Detect which cell encompasses the target text, then output its (X, Y) center coordinate. 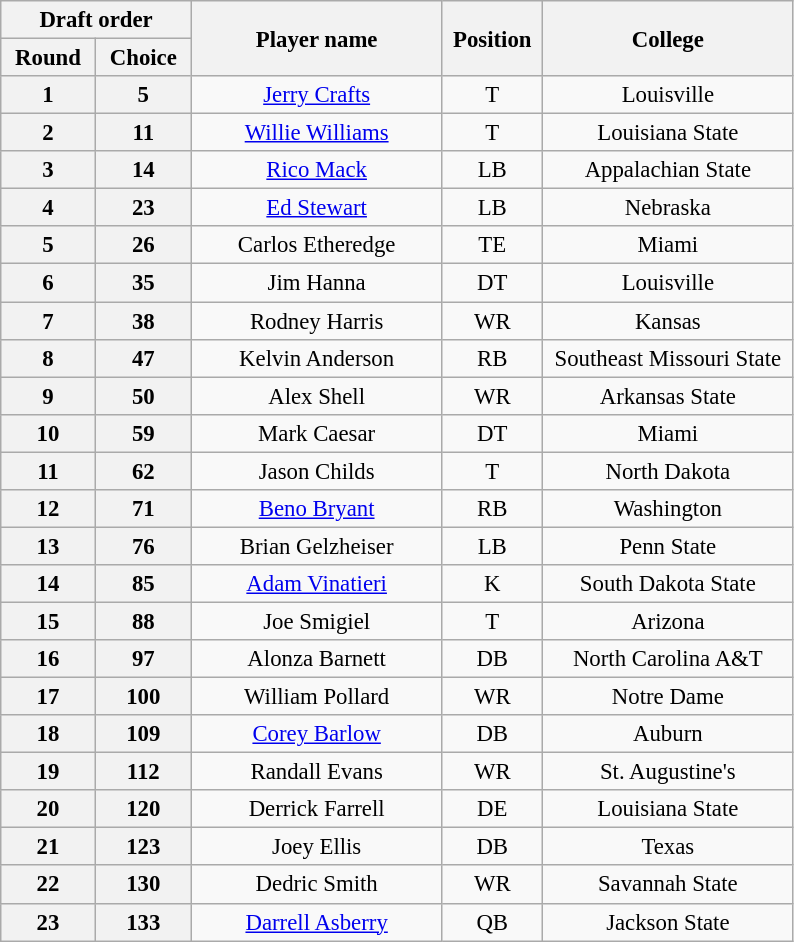
Position (492, 38)
South Dakota State (668, 584)
Southeast Missouri State (668, 358)
Beno Bryant (316, 509)
130 (143, 885)
Jerry Crafts (316, 95)
Joe Smigiel (316, 621)
Rodney Harris (316, 321)
4 (48, 208)
Texas (668, 847)
Penn State (668, 546)
26 (143, 245)
133 (143, 922)
William Pollard (316, 697)
Carlos Etheredge (316, 245)
Draft order (96, 20)
123 (143, 847)
76 (143, 546)
TE (492, 245)
Alex Shell (316, 396)
Darrell Asberry (316, 922)
Ed Stewart (316, 208)
North Carolina A&T (668, 659)
22 (48, 885)
12 (48, 509)
13 (48, 546)
2 (48, 133)
Auburn (668, 734)
9 (48, 396)
Round (48, 58)
62 (143, 471)
K (492, 584)
DE (492, 809)
18 (48, 734)
Joey Ellis (316, 847)
Jackson State (668, 922)
7 (48, 321)
15 (48, 621)
Appalachian State (668, 170)
10 (48, 433)
Arizona (668, 621)
Derrick Farrell (316, 809)
Player name (316, 38)
Arkansas State (668, 396)
38 (143, 321)
59 (143, 433)
College (668, 38)
35 (143, 283)
Savannah State (668, 885)
Rico Mack (316, 170)
Corey Barlow (316, 734)
109 (143, 734)
100 (143, 697)
88 (143, 621)
Randall Evans (316, 772)
71 (143, 509)
Brian Gelzheiser (316, 546)
Willie Williams (316, 133)
3 (48, 170)
Adam Vinatieri (316, 584)
21 (48, 847)
Notre Dame (668, 697)
19 (48, 772)
Kelvin Anderson (316, 358)
Choice (143, 58)
6 (48, 283)
Mark Caesar (316, 433)
Dedric Smith (316, 885)
8 (48, 358)
Nebraska (668, 208)
North Dakota (668, 471)
17 (48, 697)
Jason Childs (316, 471)
16 (48, 659)
Washington (668, 509)
20 (48, 809)
Kansas (668, 321)
Alonza Barnett (316, 659)
St. Augustine's (668, 772)
120 (143, 809)
85 (143, 584)
QB (492, 922)
50 (143, 396)
Jim Hanna (316, 283)
112 (143, 772)
97 (143, 659)
47 (143, 358)
1 (48, 95)
